Find where the given text appears and provide that cell's center as [x, y] coordinate. 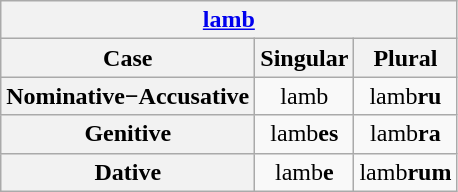
Genitive [128, 134]
lambru [406, 96]
lambrum [406, 172]
lambes [304, 134]
Singular [304, 58]
lambra [406, 134]
Plural [406, 58]
lambe [304, 172]
Dative [128, 172]
Nominative−Accusative [128, 96]
Case [128, 58]
